Capture the cell that displays the provided text and extract its [x, y] central coordinate. 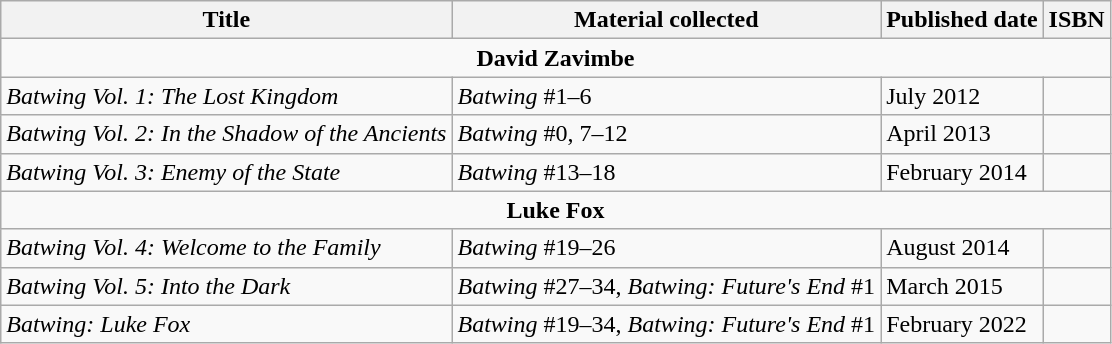
August 2014 [962, 248]
Batwing Vol. 5: Into the Dark [226, 286]
Batwing Vol. 2: In the Shadow of the Ancients [226, 134]
Published date [962, 20]
March 2015 [962, 286]
February 2022 [962, 324]
Batwing Vol. 4: Welcome to the Family [226, 248]
Batwing #13–18 [666, 172]
Title [226, 20]
Batwing #19–34, Batwing: Future's End #1 [666, 324]
Batwing #1–6 [666, 96]
Material collected [666, 20]
David Zavimbe [556, 58]
July 2012 [962, 96]
Batwing Vol. 1: The Lost Kingdom [226, 96]
February 2014 [962, 172]
April 2013 [962, 134]
Batwing: Luke Fox [226, 324]
ISBN [1076, 20]
Batwing #19–26 [666, 248]
Batwing Vol. 3: Enemy of the State [226, 172]
Batwing #0, 7–12 [666, 134]
Luke Fox [556, 210]
Batwing #27–34, Batwing: Future's End #1 [666, 286]
